Identify which cell holds the provided text, then report its [x, y] central coordinate. 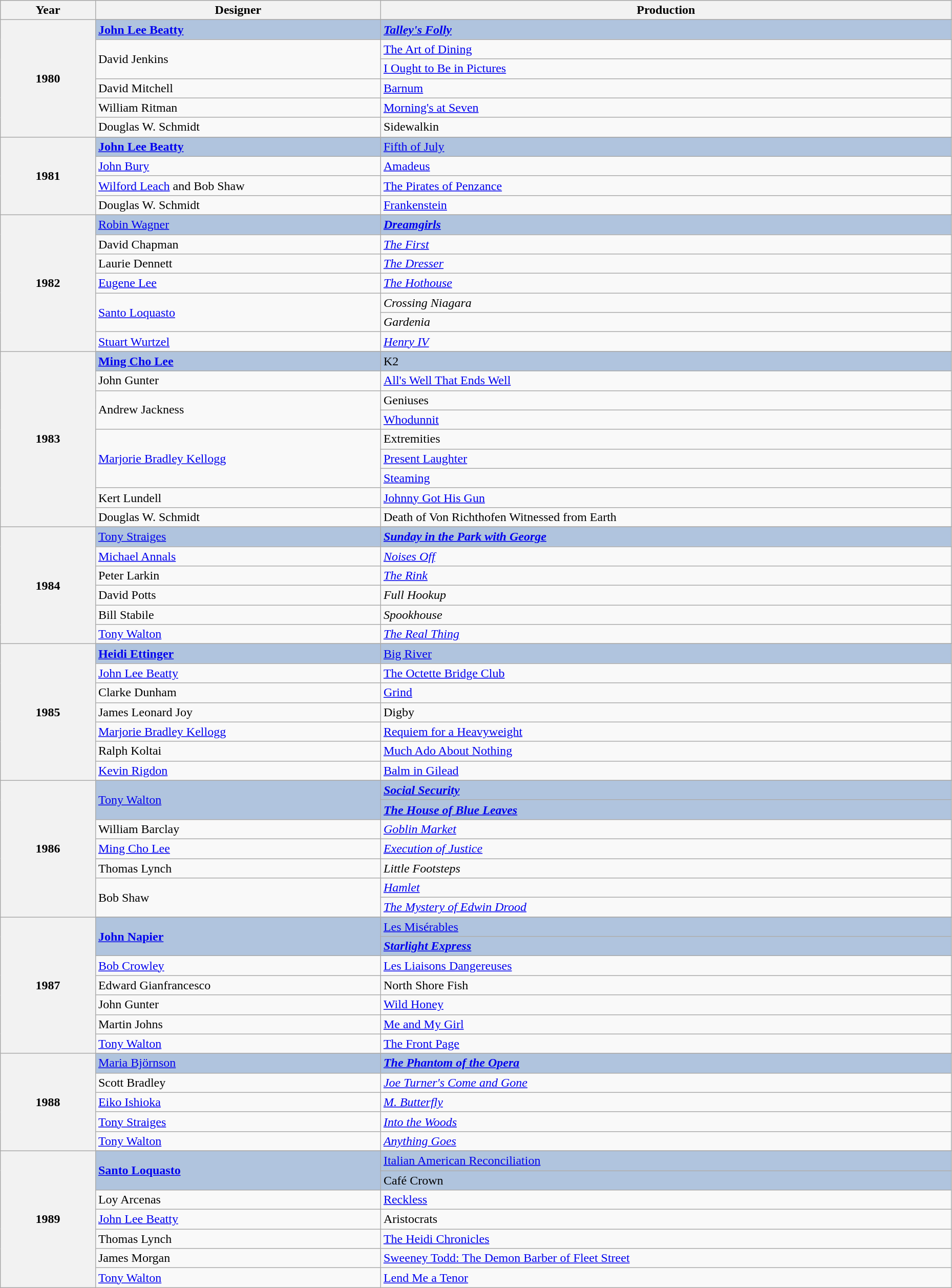
Spookhouse [666, 615]
The First [666, 244]
Heidi Ettinger [238, 654]
Edward Gianfrancesco [238, 985]
Social Security [666, 790]
Extremities [666, 439]
James Leonard Joy [238, 712]
Steaming [666, 478]
Anything Goes [666, 1141]
James Morgan [238, 1258]
Michael Annals [238, 556]
Hamlet [666, 888]
David Potts [238, 595]
William Ritman [238, 108]
The House of Blue Leaves [666, 809]
Starlight Express [666, 946]
1982 [48, 283]
The Heidi Chronicles [666, 1239]
Bob Crowley [238, 966]
Full Hookup [666, 595]
Present Laughter [666, 459]
David Mitchell [238, 88]
Gardenia [666, 322]
Talley's Folly [666, 30]
I Ought to Be in Pictures [666, 69]
1989 [48, 1219]
Maria Björnson [238, 1063]
Andrew Jackness [238, 410]
Laurie Dennett [238, 264]
Italian American Reconciliation [666, 1160]
The Hothouse [666, 283]
Aristocrats [666, 1219]
Lend Me a Tenor [666, 1278]
Year [48, 10]
1986 [48, 848]
Wild Honey [666, 1005]
Eiko Ishioka [238, 1102]
Dreamgirls [666, 224]
The Phantom of the Opera [666, 1063]
1980 [48, 78]
The Art of Dining [666, 49]
The Octette Bridge Club [666, 673]
All's Well That Ends Well [666, 381]
The Mystery of Edwin Drood [666, 907]
Whodunnit [666, 420]
Robin Wagner [238, 224]
John Napier [238, 937]
Little Footsteps [666, 868]
Henry IV [666, 342]
M. Butterfly [666, 1102]
Execution of Justice [666, 848]
Johnny Got His Gun [666, 497]
Sunday in the Park with George [666, 536]
1987 [48, 985]
Stuart Wurtzel [238, 342]
Morning's at Seven [666, 108]
1988 [48, 1102]
Kevin Rigdon [238, 771]
Production [666, 10]
Barnum [666, 88]
Les Liaisons Dangereuses [666, 966]
David Jenkins [238, 59]
Balm in Gilead [666, 771]
Kert Lundell [238, 497]
Clarke Dunham [238, 693]
Crossing Niagara [666, 303]
Reckless [666, 1200]
David Chapman [238, 244]
Much Ado About Nothing [666, 751]
K2 [666, 361]
Café Crown [666, 1180]
1985 [48, 712]
Bill Stabile [238, 615]
Death of Von Richthofen Witnessed from Earth [666, 517]
Fifth of July [666, 147]
Peter Larkin [238, 576]
Scott Bradley [238, 1083]
The Pirates of Penzance [666, 185]
Goblin Market [666, 829]
Big River [666, 654]
North Shore Fish [666, 985]
1984 [48, 585]
1983 [48, 440]
Les Misérables [666, 927]
The Front Page [666, 1044]
Geniuses [666, 400]
Joe Turner's Come and Gone [666, 1083]
Eugene Lee [238, 283]
Designer [238, 10]
Bob Shaw [238, 898]
Ralph Koltai [238, 751]
Frankenstein [666, 205]
Sidewalkin [666, 127]
Me and My Girl [666, 1024]
The Real Thing [666, 634]
Wilford Leach and Bob Shaw [238, 185]
Amadeus [666, 166]
Into the Woods [666, 1121]
Sweeney Todd: The Demon Barber of Fleet Street [666, 1258]
The Rink [666, 576]
Grind [666, 693]
Digby [666, 712]
William Barclay [238, 829]
1981 [48, 176]
The Dresser [666, 264]
Loy Arcenas [238, 1200]
Requiem for a Heavyweight [666, 732]
John Bury [238, 166]
Noises Off [666, 556]
Martin Johns [238, 1024]
